Detect which cell encompasses the target text, then output its (X, Y) center coordinate. 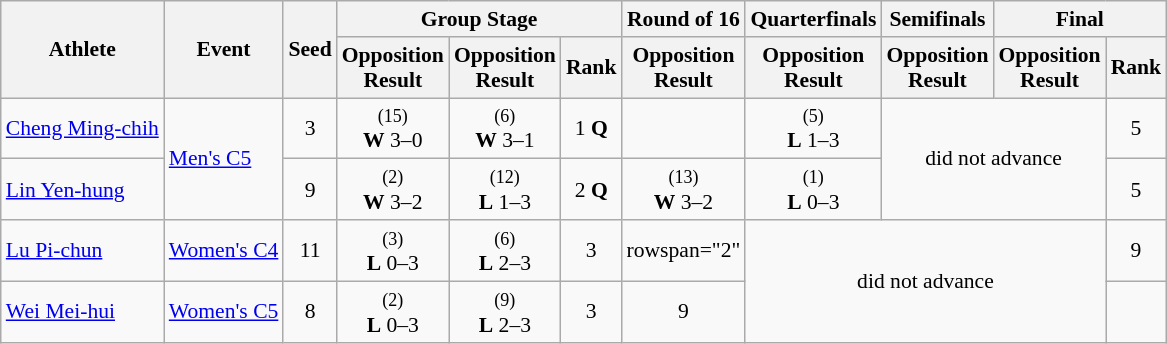
(13)W 3–2 (683, 190)
Lin Yen-hung (82, 190)
(2)W 3–2 (393, 190)
Athlete (82, 50)
(6)W 3–1 (505, 128)
(2)L 0–3 (393, 312)
2 Q (592, 190)
Semifinals (937, 19)
Quarterfinals (813, 19)
Group Stage (480, 19)
Round of 16 (683, 19)
(5)L 1–3 (813, 128)
(15)W 3–0 (393, 128)
Seed (310, 50)
Cheng Ming-chih (82, 128)
Final (1080, 19)
Lu Pi-chun (82, 250)
11 (310, 250)
Event (224, 50)
(6)L 2–3 (505, 250)
8 (310, 312)
1 Q (592, 128)
(3)L 0–3 (393, 250)
rowspan="2" (683, 250)
(1)L 0–3 (813, 190)
(12)L 1–3 (505, 190)
Women's C5 (224, 312)
Men's C5 (224, 159)
Wei Mei-hui (82, 312)
Women's C4 (224, 250)
(9)L 2–3 (505, 312)
